Identify which cell holds the provided text, then report its (x, y) central coordinate. 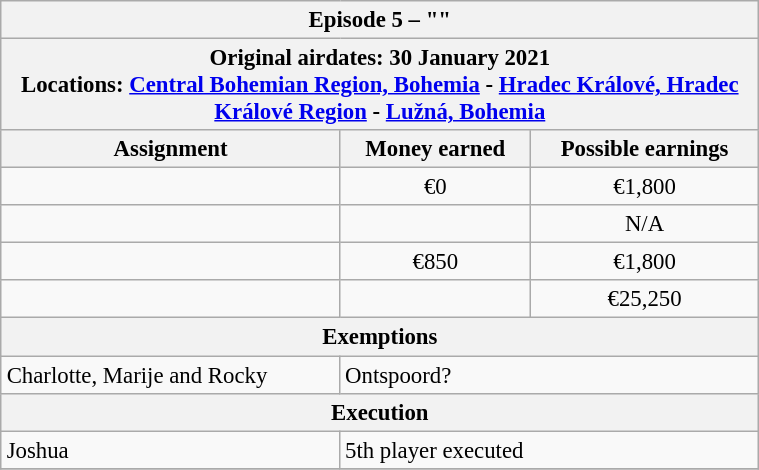
Joshua (170, 450)
Money earned (436, 149)
Exemptions (380, 337)
€850 (436, 262)
Episode 5 – "" (380, 20)
Execution (380, 412)
5th player executed (549, 450)
Assignment (170, 149)
€0 (436, 187)
Original airdates: 30 January 2021Locations: Central Bohemian Region, Bohemia - Hradec Králové, Hradec Králové Region - Lužná, Bohemia (380, 84)
Ontspoord? (549, 375)
€25,250 (644, 299)
Possible earnings (644, 149)
Charlotte, Marije and Rocky (170, 375)
N/A (644, 224)
